Provide the (X, Y) coordinate of the cell's center where the given text is located.  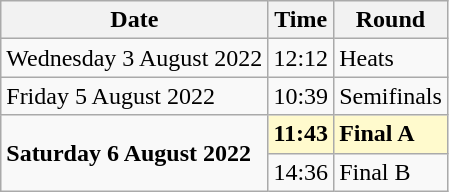
Time (301, 20)
Date (134, 20)
12:12 (301, 58)
Saturday 6 August 2022 (134, 153)
Heats (391, 58)
Semifinals (391, 96)
Friday 5 August 2022 (134, 96)
Final B (391, 172)
Round (391, 20)
Final A (391, 134)
14:36 (301, 172)
11:43 (301, 134)
Wednesday 3 August 2022 (134, 58)
10:39 (301, 96)
